Return the [X, Y] coordinate for the center point of the cell that contains the specified text.  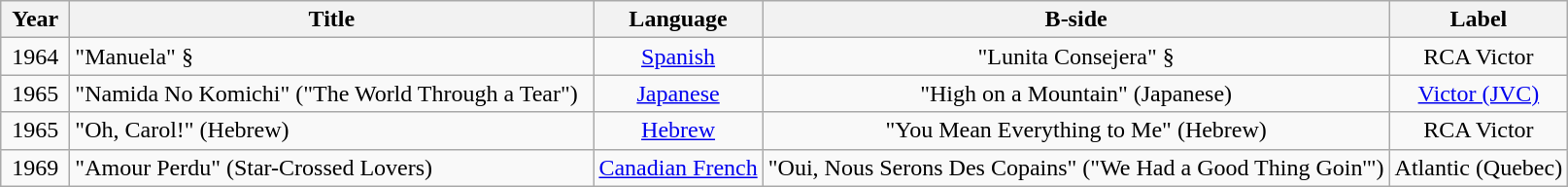
Label [1479, 19]
1969 [35, 168]
1964 [35, 56]
"Oui, Nous Serons Des Copains" ("We Had a Good Thing Goin'") [1076, 168]
Year [35, 19]
Hebrew [678, 131]
"Amour Perdu" (Star-Crossed Lovers) [332, 168]
"Manuela" § [332, 56]
Spanish [678, 56]
"High on a Mountain" (Japanese) [1076, 93]
"Oh, Carol!" (Hebrew) [332, 131]
Canadian French [678, 168]
"You Mean Everything to Me" (Hebrew) [1076, 131]
Atlantic (Quebec) [1479, 168]
B-side [1076, 19]
Language [678, 19]
Title [332, 19]
Victor (JVC) [1479, 93]
"Namida No Komichi" ("The World Through a Tear") [332, 93]
Japanese [678, 93]
"Lunita Consejera" § [1076, 56]
